Provide the (x, y) coordinate of the cell's center where the given text is located.  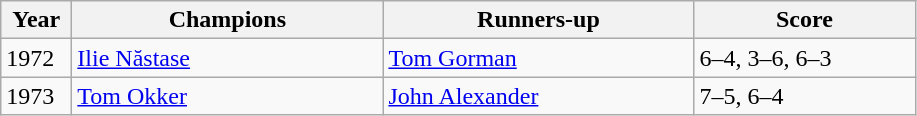
Year (36, 20)
7–5, 6–4 (804, 96)
Tom Okker (228, 96)
John Alexander (538, 96)
Champions (228, 20)
1973 (36, 96)
Tom Gorman (538, 58)
6–4, 3–6, 6–3 (804, 58)
Score (804, 20)
1972 (36, 58)
Runners-up (538, 20)
Ilie Năstase (228, 58)
